Locate the cell with the specified text and output its (x, y) center coordinate. 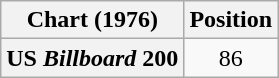
Position (231, 20)
US Billboard 200 (92, 58)
86 (231, 58)
Chart (1976) (92, 20)
